Search for the cell housing the specified text and yield its [x, y] center coordinate. 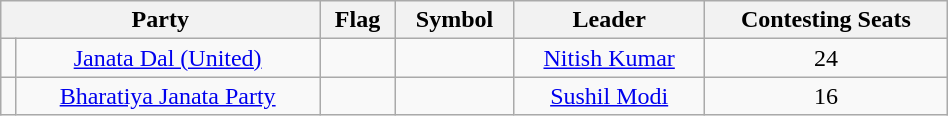
Nitish Kumar [610, 58]
Party [160, 20]
24 [826, 58]
Janata Dal (United) [168, 58]
Bharatiya Janata Party [168, 96]
Leader [610, 20]
Contesting Seats [826, 20]
Sushil Modi [610, 96]
Flag [358, 20]
16 [826, 96]
Symbol [454, 20]
